Return the (x, y) coordinate for the center point of the cell that contains the specified text.  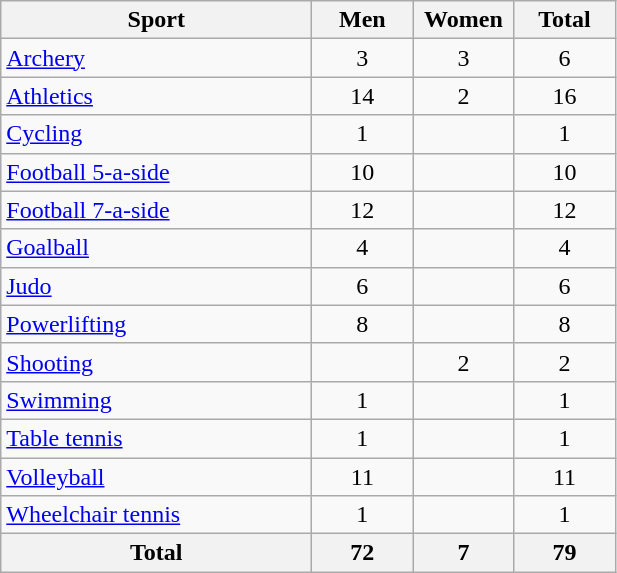
Wheelchair tennis (156, 515)
Judo (156, 286)
79 (564, 553)
Athletics (156, 96)
72 (362, 553)
Goalball (156, 248)
Sport (156, 20)
Football 7-a-side (156, 210)
Cycling (156, 134)
Powerlifting (156, 324)
7 (464, 553)
Football 5-a-side (156, 172)
Men (362, 20)
Table tennis (156, 438)
Women (464, 20)
Volleyball (156, 477)
Swimming (156, 400)
16 (564, 96)
Archery (156, 58)
14 (362, 96)
Shooting (156, 362)
